Identify which cell holds the provided text, then report its [X, Y] central coordinate. 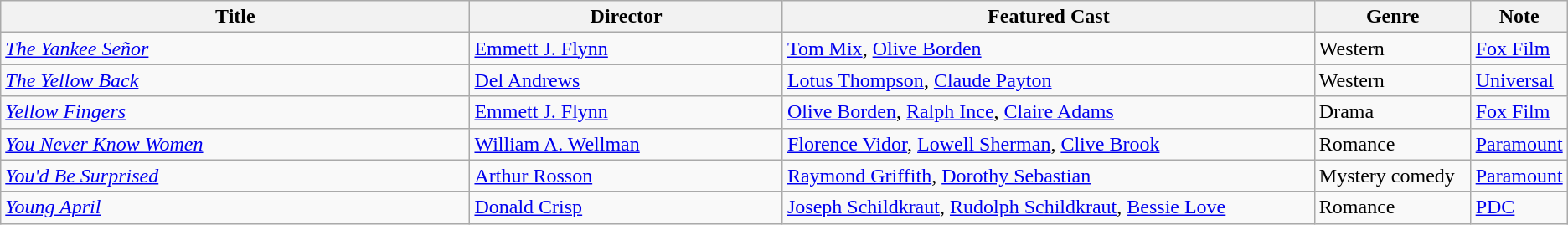
Universal [1519, 80]
Note [1519, 17]
PDC [1519, 207]
Mystery comedy [1392, 176]
Donald Crisp [627, 207]
Title [235, 17]
Del Andrews [627, 80]
You Never Know Women [235, 144]
Featured Cast [1049, 17]
The Yellow Back [235, 80]
Drama [1392, 112]
The Yankee Señor [235, 49]
Yellow Fingers [235, 112]
Genre [1392, 17]
Tom Mix, Olive Borden [1049, 49]
Director [627, 17]
William A. Wellman [627, 144]
Raymond Griffith, Dorothy Sebastian [1049, 176]
You'd Be Surprised [235, 176]
Arthur Rosson [627, 176]
Lotus Thompson, Claude Payton [1049, 80]
Young April [235, 207]
Joseph Schildkraut, Rudolph Schildkraut, Bessie Love [1049, 207]
Florence Vidor, Lowell Sherman, Clive Brook [1049, 144]
Olive Borden, Ralph Ince, Claire Adams [1049, 112]
